Return [x, y] of the center of cell containing provided text 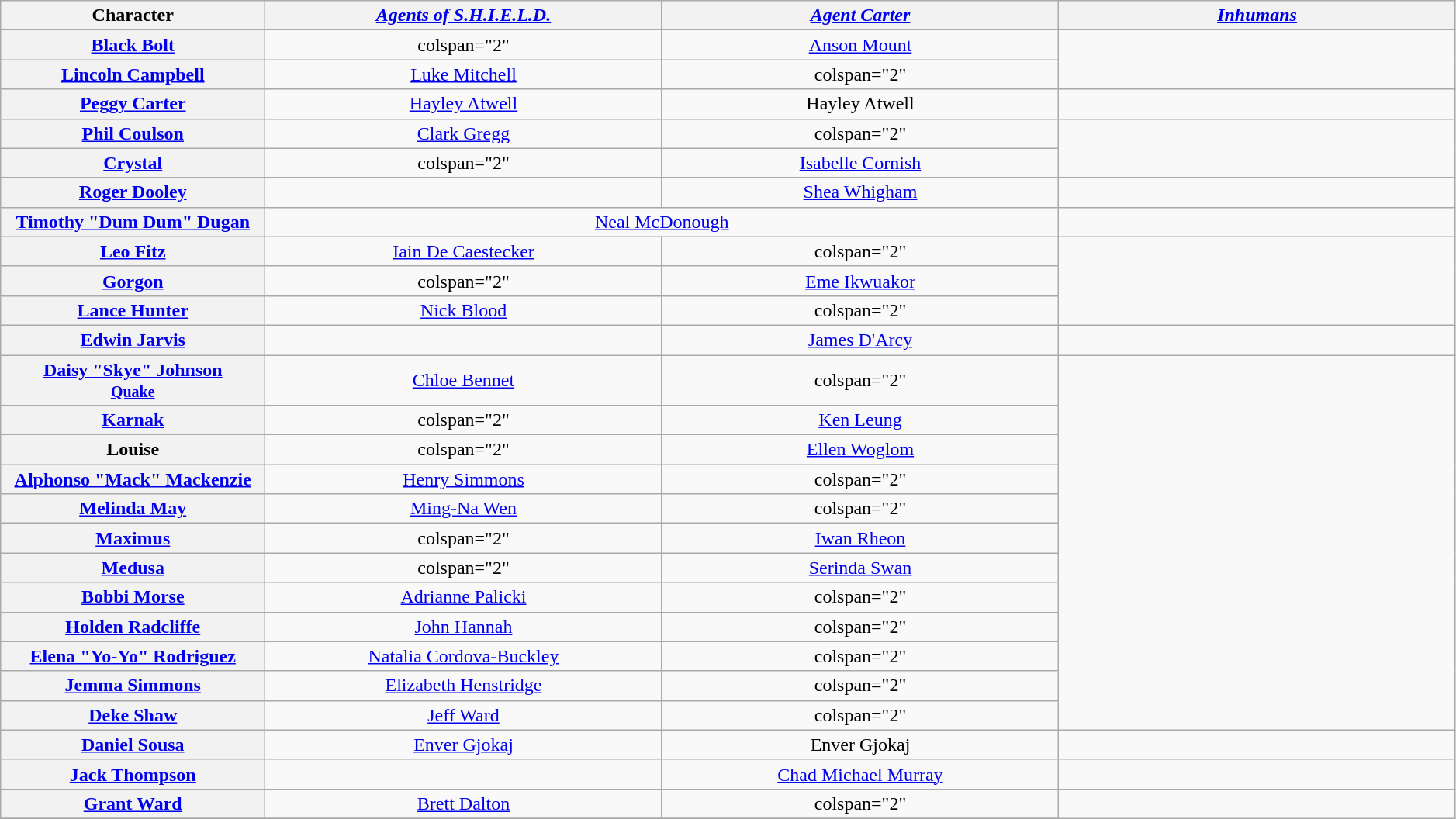
Elizabeth Henstridge [464, 686]
Karnak [133, 420]
Jack Thompson [133, 774]
Elena "Yo-Yo" Rodriguez [133, 656]
Serinda Swan [860, 568]
Natalia Cordova-Buckley [464, 656]
Gorgon [133, 281]
Melinda May [133, 509]
Chad Michael Murray [860, 774]
Agent Carter [860, 16]
Deke Shaw [133, 715]
Clark Gregg [464, 133]
Ken Leung [860, 420]
Ellen Woglom [860, 450]
Phil Coulson [133, 133]
Maximus [133, 538]
Louise [133, 450]
Leo Fitz [133, 251]
Isabelle Cornish [860, 163]
Bobbi Morse [133, 597]
Nick Blood [464, 310]
Character [133, 16]
Brett Dalton [464, 803]
James D'Arcy [860, 340]
Daniel Sousa [133, 745]
Black Bolt [133, 45]
Jemma Simmons [133, 686]
Lance Hunter [133, 310]
Timothy "Dum Dum" Dugan [133, 222]
Agents of S.H.I.E.L.D. [464, 16]
Crystal [133, 163]
Roger Dooley [133, 192]
Daisy "Skye" JohnsonQuake [133, 380]
Chloe Bennet [464, 380]
Lincoln Campbell [133, 74]
John Hannah [464, 627]
Peggy Carter [133, 104]
Edwin Jarvis [133, 340]
Iwan Rheon [860, 538]
Iain De Caestecker [464, 251]
Medusa [133, 568]
Inhumans [1257, 16]
Luke Mitchell [464, 74]
Henry Simmons [464, 479]
Neal McDonough [662, 222]
Grant Ward [133, 803]
Ming-Na Wen [464, 509]
Eme Ikwuakor [860, 281]
Jeff Ward [464, 715]
Shea Whigham [860, 192]
Anson Mount [860, 45]
Holden Radcliffe [133, 627]
Adrianne Palicki [464, 597]
Alphonso "Mack" Mackenzie [133, 479]
